From the cell containing the given text, extract its center point as [x, y] coordinate. 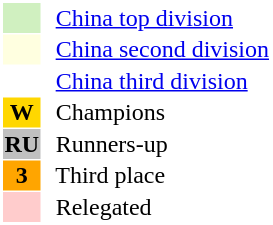
RU [22, 144]
China third division [156, 81]
China second division [156, 49]
Third place [156, 175]
Champions [156, 113]
3 [22, 175]
China top division [156, 18]
Relegated [156, 207]
Runners-up [156, 144]
W [22, 113]
